Provide the [X, Y] coordinate of the cell's center where the given text is located.  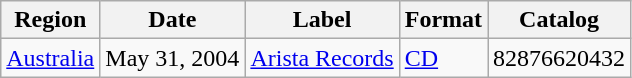
82876620432 [560, 58]
Region [50, 20]
Catalog [560, 20]
Arista Records [322, 58]
Date [172, 20]
Label [322, 20]
Australia [50, 58]
May 31, 2004 [172, 58]
CD [443, 58]
Format [443, 20]
